Capture the cell that displays the provided text and extract its (x, y) central coordinate. 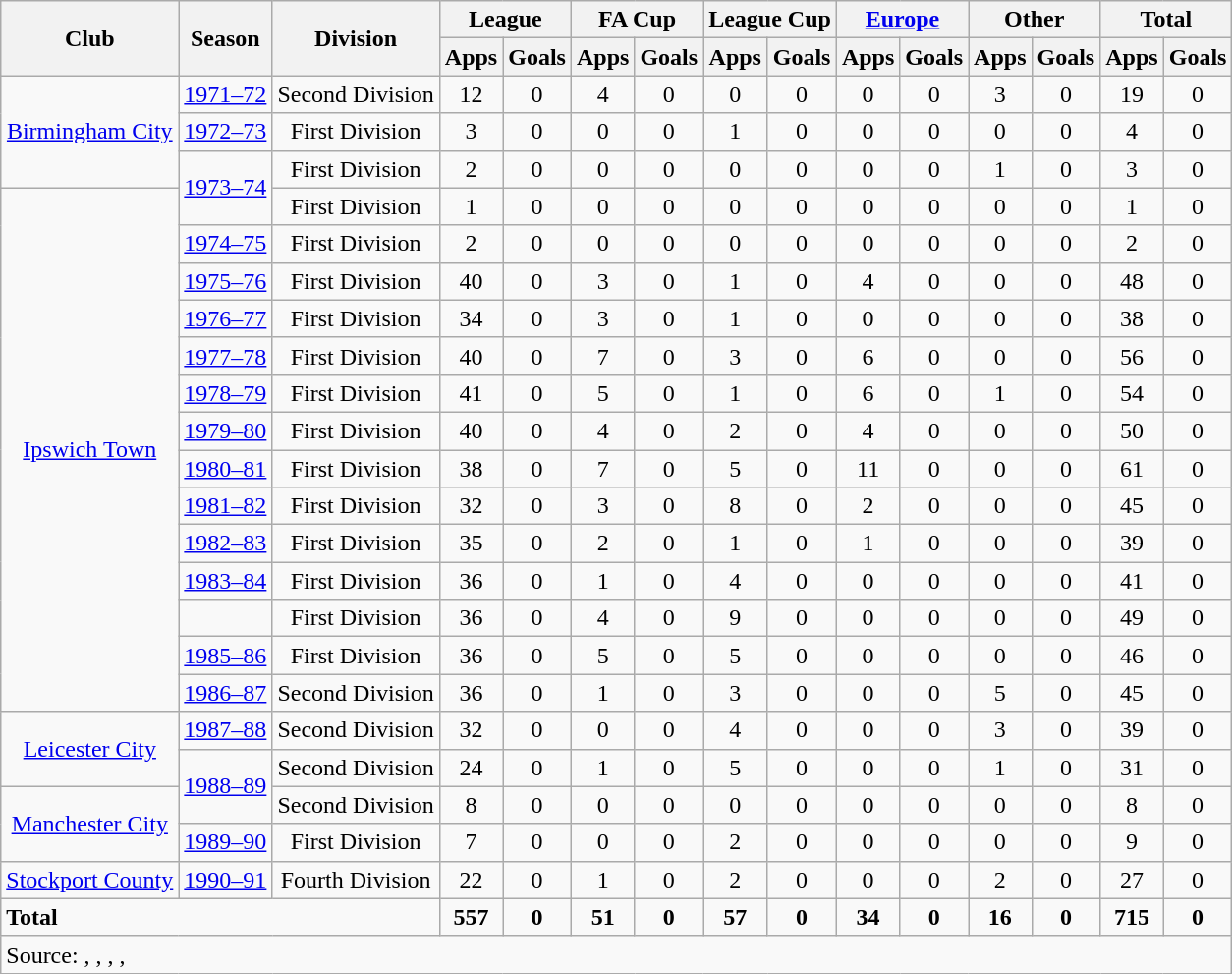
1973–74 (226, 188)
1981–82 (226, 506)
1986–87 (226, 693)
Europe (902, 20)
Fourth Division (356, 880)
54 (1132, 393)
1985–86 (226, 656)
1978–79 (226, 393)
51 (602, 917)
Stockport County (90, 880)
Club (90, 38)
1980–81 (226, 469)
22 (471, 880)
Birmingham City (90, 132)
League (505, 20)
Leicester City (90, 749)
1982–83 (226, 544)
Division (356, 38)
1990–91 (226, 880)
League Cup (770, 20)
31 (1132, 768)
50 (1132, 430)
1979–80 (226, 430)
Manchester City (90, 824)
24 (471, 768)
1977–78 (226, 356)
1987–88 (226, 730)
57 (735, 917)
56 (1132, 356)
46 (1132, 656)
557 (471, 917)
Ipswich Town (90, 450)
Season (226, 38)
16 (1000, 917)
1974–75 (226, 244)
48 (1132, 281)
35 (471, 544)
1976–77 (226, 318)
11 (868, 469)
1989–90 (226, 842)
61 (1132, 469)
1975–76 (226, 281)
27 (1132, 880)
19 (1132, 94)
Source: , , , , (617, 954)
1971–72 (226, 94)
1983–84 (226, 581)
FA Cup (637, 20)
12 (471, 94)
1988–89 (226, 786)
1972–73 (226, 132)
Other (1035, 20)
49 (1132, 618)
715 (1132, 917)
